Identify which cell holds the provided text, then report its (X, Y) central coordinate. 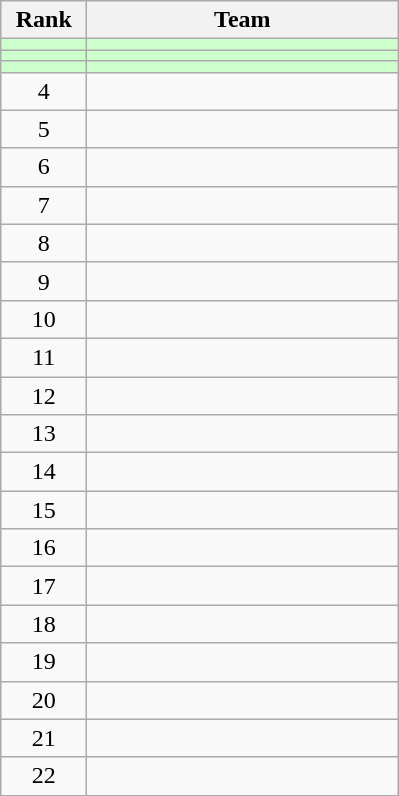
15 (44, 510)
7 (44, 205)
6 (44, 167)
5 (44, 129)
20 (44, 700)
16 (44, 548)
10 (44, 319)
18 (44, 624)
9 (44, 281)
21 (44, 738)
19 (44, 662)
14 (44, 472)
4 (44, 91)
17 (44, 586)
12 (44, 395)
Rank (44, 20)
Team (242, 20)
11 (44, 357)
22 (44, 776)
13 (44, 434)
8 (44, 243)
